Scan for the cell matching the given text and deliver its [x, y] coordinate at center. 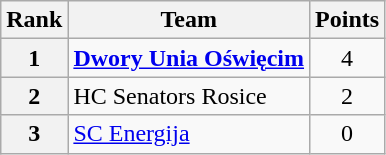
Points [348, 20]
Dwory Unia Oświęcim [189, 58]
1 [34, 58]
3 [34, 134]
Team [189, 20]
HC Senators Rosice [189, 96]
SC Energija [189, 134]
4 [348, 58]
Rank [34, 20]
0 [348, 134]
